From the cell containing the given text, extract its center point as (x, y) coordinate. 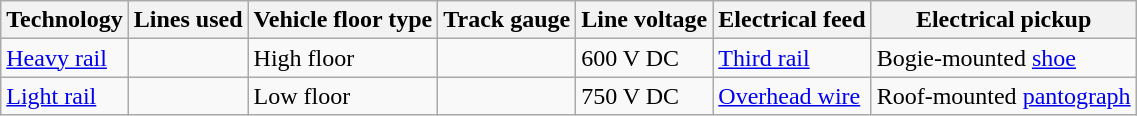
Electrical pickup (1004, 20)
Technology (65, 20)
Heavy rail (65, 58)
750 V DC (644, 96)
Third rail (792, 58)
600 V DC (644, 58)
Light rail (65, 96)
Bogie-mounted shoe (1004, 58)
Vehicle floor type (343, 20)
Electrical feed (792, 20)
Low floor (343, 96)
Line voltage (644, 20)
Track gauge (507, 20)
Overhead wire (792, 96)
High floor (343, 58)
Lines used (188, 20)
Roof-mounted pantograph (1004, 96)
